Pinpoint the cell where the given text exists, returning its (X, Y) midpoint coordinate. 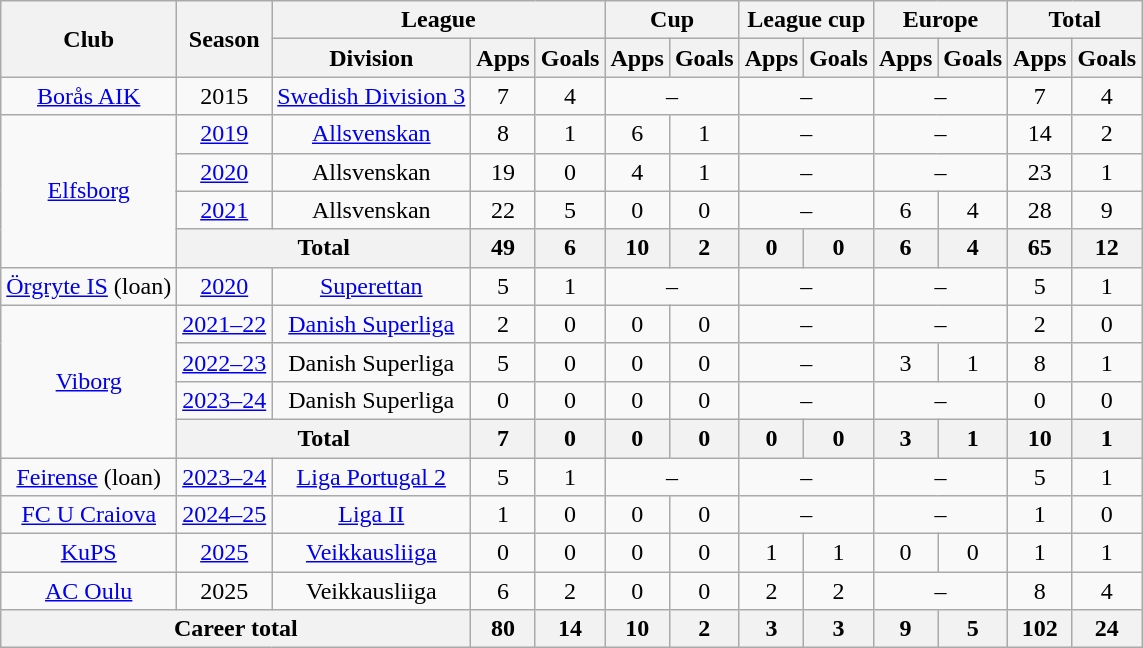
2021 (224, 210)
Superettan (372, 286)
19 (503, 172)
Season (224, 39)
Viborg (89, 381)
2022–23 (224, 362)
80 (503, 629)
Europe (940, 20)
2021–22 (224, 324)
Borås AIK (89, 96)
Feirense (loan) (89, 477)
Liga Portugal 2 (372, 477)
12 (1107, 248)
Swedish Division 3 (372, 96)
24 (1107, 629)
Cup (672, 20)
KuPS (89, 553)
Elfsborg (89, 191)
League (438, 20)
Club (89, 39)
AC Oulu (89, 591)
65 (1040, 248)
Career total (236, 629)
FC U Craiova (89, 515)
Division (372, 58)
23 (1040, 172)
2024–25 (224, 515)
Örgryte IS (loan) (89, 286)
22 (503, 210)
League cup (806, 20)
2015 (224, 96)
28 (1040, 210)
49 (503, 248)
102 (1040, 629)
Liga II (372, 515)
2019 (224, 134)
